Output the [X, Y] coordinate of the center of the cell containing the given text.  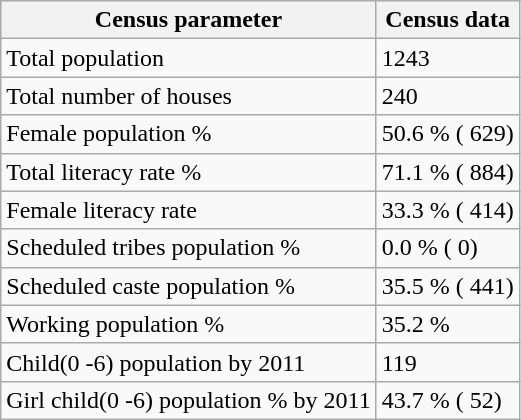
Female literacy rate [188, 210]
35.5 % ( 441) [448, 286]
Female population % [188, 134]
240 [448, 96]
Scheduled caste population % [188, 286]
Total population [188, 58]
71.1 % ( 884) [448, 172]
Census data [448, 20]
Girl child(0 -6) population % by 2011 [188, 400]
Census parameter [188, 20]
Scheduled tribes population % [188, 248]
Child(0 -6) population by 2011 [188, 362]
0.0 % ( 0) [448, 248]
1243 [448, 58]
35.2 % [448, 324]
43.7 % ( 52) [448, 400]
Total literacy rate % [188, 172]
Total number of houses [188, 96]
50.6 % ( 629) [448, 134]
Working population % [188, 324]
119 [448, 362]
33.3 % ( 414) [448, 210]
